Identify which cell holds the provided text, then report its [X, Y] central coordinate. 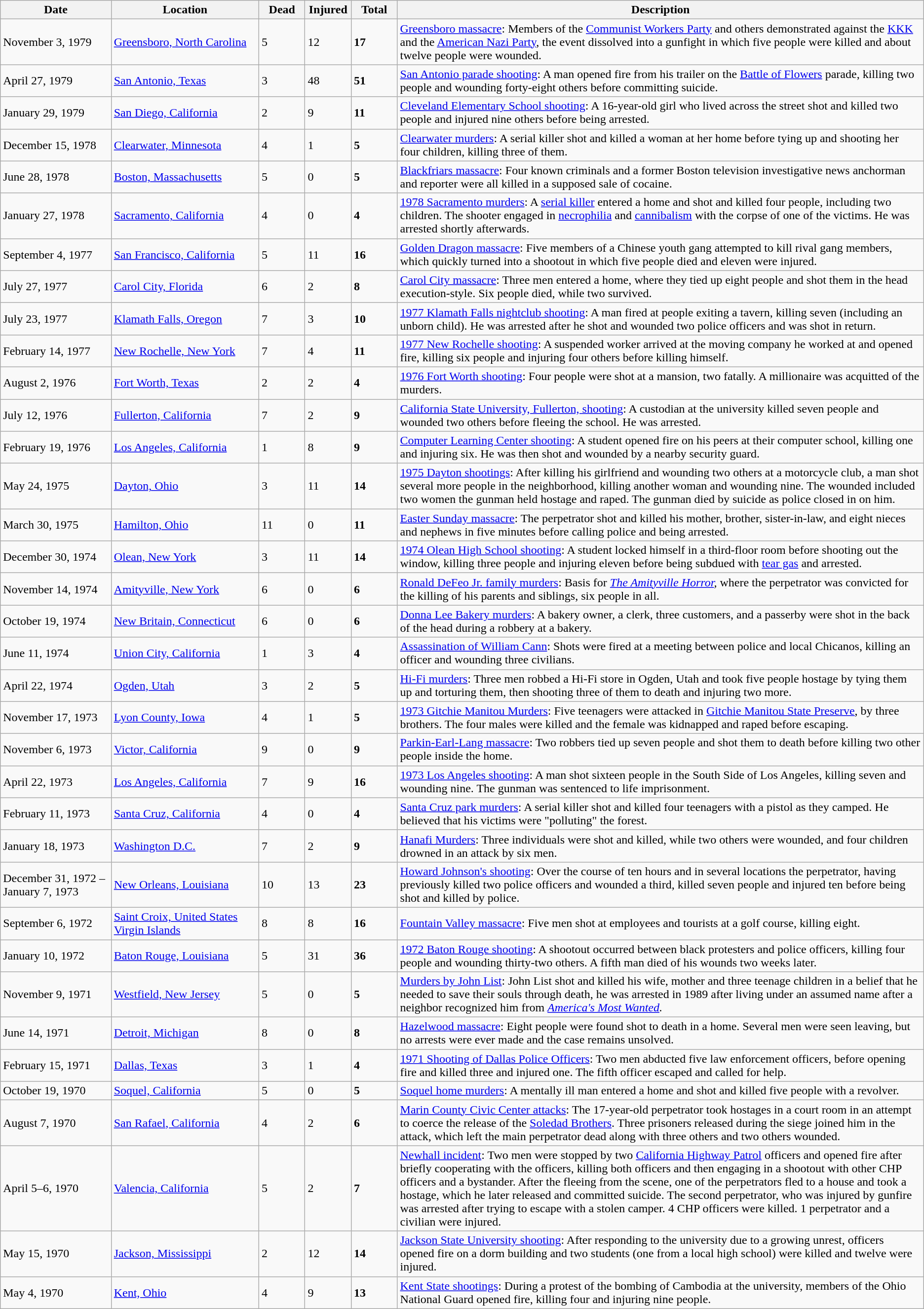
January 29, 1979 [56, 113]
July 12, 1976 [56, 415]
Clearwater, Minnesota [185, 145]
May 15, 1970 [56, 1254]
Donna Lee Bakery murders: A bakery owner, a clerk, three customers, and a passerby were shot in the back of the head during a robbery at a bakery. [660, 621]
January 18, 1973 [56, 846]
Olean, New York [185, 557]
Detroit, Michigan [185, 1034]
February 14, 1977 [56, 350]
Lyon County, Iowa [185, 718]
Victor, California [185, 749]
June 28, 1978 [56, 177]
Santa Cruz, California [185, 813]
Injured [328, 10]
April 5–6, 1970 [56, 1189]
San Francisco, California [185, 255]
April 27, 1979 [56, 81]
Description [660, 10]
Clearwater murders: A serial killer shot and killed a woman at her home before tying up and shooting her four children, killing three of them. [660, 145]
Westfield, New Jersey [185, 995]
November 17, 1973 [56, 718]
October 19, 1974 [56, 621]
Parkin-Earl-Lang massacre: Two robbers tied up seven people and shot them to death before killing two other people inside the home. [660, 749]
February 19, 1976 [56, 447]
August 2, 1976 [56, 383]
51 [374, 81]
Fort Worth, Texas [185, 383]
March 30, 1975 [56, 525]
1976 Fort Worth shooting: Four people were shot at a mansion, two fatally. A millionaire was acquitted of the murders. [660, 383]
48 [328, 81]
36 [374, 956]
Saint Croix, United States Virgin Islands [185, 923]
San Antonio, Texas [185, 81]
Union City, California [185, 654]
Boston, Massachusetts [185, 177]
Greensboro, North Carolina [185, 42]
December 31, 1972 – January 7, 1973 [56, 885]
June 14, 1971 [56, 1034]
November 3, 1979 [56, 42]
July 23, 1977 [56, 319]
Baton Rouge, Louisiana [185, 956]
Hanafi Murders: Three individuals were shot and killed, while two others were wounded, and four children drowned in an attack by six men. [660, 846]
Dallas, Texas [185, 1065]
September 6, 1972 [56, 923]
January 27, 1978 [56, 216]
February 11, 1973 [56, 813]
September 4, 1977 [56, 255]
Fullerton, California [185, 415]
Soquel home murders: A mentally ill man entered a home and shot and killed five people with a revolver. [660, 1091]
Dayton, Ohio [185, 486]
December 15, 1978 [56, 145]
17 [374, 42]
Sacramento, California [185, 216]
Klamath Falls, Oregon [185, 319]
Washington D.C. [185, 846]
San Diego, California [185, 113]
Assassination of William Cann: Shots were fired at a meeting between police and local Chicanos, killing an officer and wounding three civilians. [660, 654]
July 27, 1977 [56, 286]
Amityville, New York [185, 589]
December 30, 1974 [56, 557]
Soquel, California [185, 1091]
Location [185, 10]
San Rafael, California [185, 1123]
Ogden, Utah [185, 685]
Carol City, Florida [185, 286]
April 22, 1974 [56, 685]
Valencia, California [185, 1189]
Total [374, 10]
May 24, 1975 [56, 486]
November 14, 1974 [56, 589]
November 6, 1973 [56, 749]
Jackson, Mississippi [185, 1254]
Kent, Ohio [185, 1292]
April 22, 1973 [56, 782]
February 15, 1971 [56, 1065]
Date [56, 10]
June 11, 1974 [56, 654]
November 9, 1971 [56, 995]
23 [374, 885]
Fountain Valley massacre: Five men shot at employees and tourists at a golf course, killing eight. [660, 923]
August 7, 1970 [56, 1123]
Dead [282, 10]
New Rochelle, New York [185, 350]
New Orleans, Louisiana [185, 885]
Hamilton, Ohio [185, 525]
31 [328, 956]
New Britain, Connecticut [185, 621]
May 4, 1970 [56, 1292]
January 10, 1972 [56, 956]
October 19, 1970 [56, 1091]
